Identify which cell holds the provided text, then report its [x, y] central coordinate. 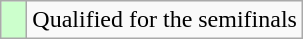
Qualified for the semifinals [165, 20]
